Capture the cell that displays the provided text and extract its [X, Y] central coordinate. 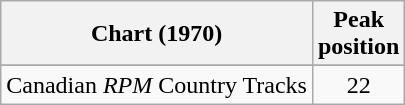
Canadian RPM Country Tracks [157, 85]
Chart (1970) [157, 34]
Peakposition [358, 34]
22 [358, 85]
